Return the [X, Y] coordinate for the center point of the cell that contains the specified text.  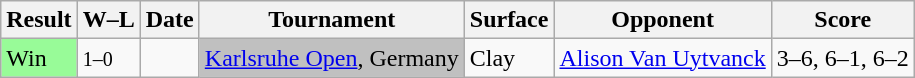
Date [170, 20]
Karlsruhe Open, Germany [332, 58]
Opponent [662, 20]
3–6, 6–1, 6–2 [842, 58]
1–0 [108, 58]
Win [39, 58]
Surface [509, 20]
Score [842, 20]
Alison Van Uytvanck [662, 58]
Result [39, 20]
Clay [509, 58]
W–L [108, 20]
Tournament [332, 20]
